Return the (x, y) coordinate for the center point of the cell that contains the specified text.  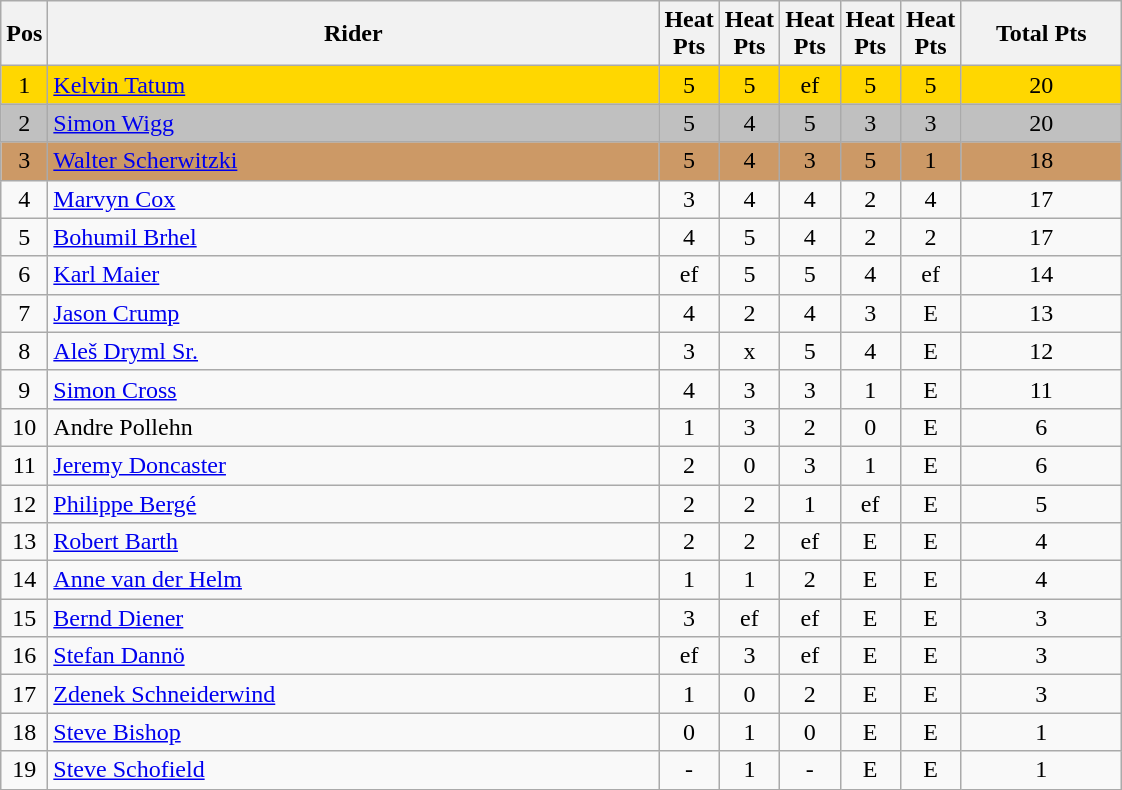
Zdenek Schneiderwind (354, 694)
Steve Bishop (354, 732)
Simon Wigg (354, 123)
Steve Schofield (354, 770)
Total Pts (1042, 34)
8 (24, 351)
Jason Crump (354, 313)
19 (24, 770)
Stefan Dannö (354, 656)
Bernd Diener (354, 618)
Bohumil Brhel (354, 237)
Jeremy Doncaster (354, 465)
10 (24, 427)
Andre Pollehn (354, 427)
Philippe Bergé (354, 503)
x (749, 351)
Walter Scherwitzki (354, 161)
Karl Maier (354, 275)
Simon Cross (354, 389)
Kelvin Tatum (354, 85)
Aleš Dryml Sr. (354, 351)
Robert Barth (354, 542)
15 (24, 618)
Rider (354, 34)
Anne van der Helm (354, 580)
9 (24, 389)
Pos (24, 34)
16 (24, 656)
7 (24, 313)
Marvyn Cox (354, 199)
